Output the (X, Y) coordinate of the center of the cell containing the given text.  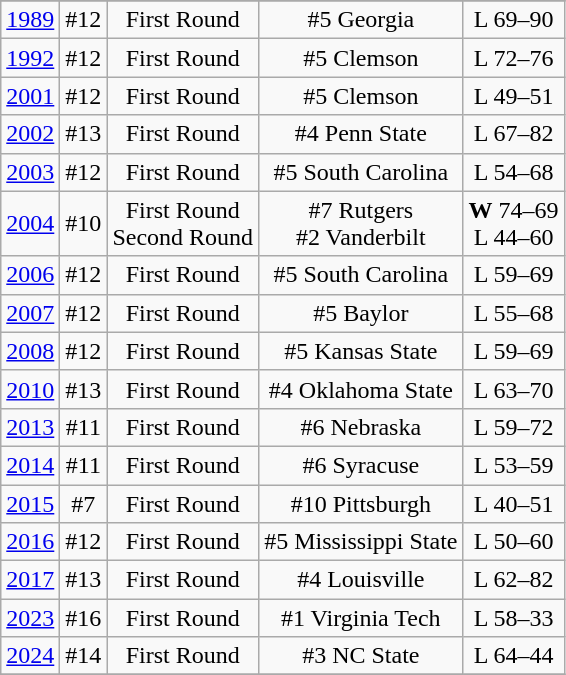
2010 (30, 389)
#5 Baylor (361, 313)
#6 Syracuse (361, 465)
2003 (30, 172)
#5 Georgia (361, 20)
2014 (30, 465)
2008 (30, 351)
L 63–70 (514, 389)
L 40–51 (514, 503)
L 50–60 (514, 542)
L 53–59 (514, 465)
2006 (30, 275)
#6 Nebraska (361, 427)
2015 (30, 503)
#5 Kansas State (361, 351)
2024 (30, 656)
#10 Pittsburgh (361, 503)
L 69–90 (514, 20)
L 55–68 (514, 313)
2013 (30, 427)
L 64–44 (514, 656)
L 72–76 (514, 58)
L 54–68 (514, 172)
2007 (30, 313)
L 58–33 (514, 618)
1992 (30, 58)
#14 (84, 656)
L 67–82 (514, 134)
L 49–51 (514, 96)
#4 Louisville (361, 580)
2001 (30, 96)
2023 (30, 618)
#1 Virginia Tech (361, 618)
First RoundSecond Round (183, 224)
2016 (30, 542)
#10 (84, 224)
#7 (84, 503)
#4 Oklahoma State (361, 389)
#5 Mississippi State (361, 542)
#3 NC State (361, 656)
L 62–82 (514, 580)
L 59–72 (514, 427)
2017 (30, 580)
2004 (30, 224)
W 74–69L 44–60 (514, 224)
2002 (30, 134)
1989 (30, 20)
#16 (84, 618)
#7 Rutgers#2 Vanderbilt (361, 224)
#4 Penn State (361, 134)
